Determine the (X, Y) coordinate at the center of the cell enclosing the given text.  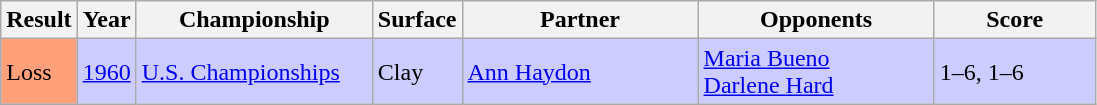
Partner (580, 20)
1–6, 1–6 (1014, 72)
Maria Bueno Darlene Hard (816, 72)
Championship (254, 20)
Result (39, 20)
1960 (106, 72)
Score (1014, 20)
Surface (417, 20)
Loss (39, 72)
U.S. Championships (254, 72)
Opponents (816, 20)
Ann Haydon (580, 72)
Year (106, 20)
Clay (417, 72)
